Extract the [X, Y] coordinate from the center of the cell holding the provided text.  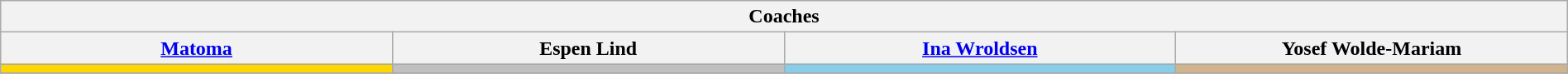
Espen Lind [588, 48]
Yosef Wolde-Mariam [1372, 48]
Matoma [197, 48]
Ina Wroldsen [980, 48]
Coaches [784, 17]
